For the text-containing cell, return its midpoint in [X, Y] coordinate format. 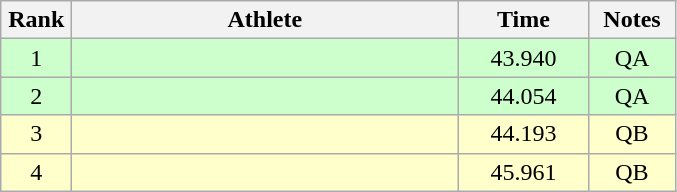
Rank [36, 20]
44.193 [524, 134]
3 [36, 134]
45.961 [524, 172]
1 [36, 58]
Time [524, 20]
Notes [632, 20]
2 [36, 96]
Athlete [265, 20]
43.940 [524, 58]
4 [36, 172]
44.054 [524, 96]
